Identify which cell holds the provided text, then report its (x, y) central coordinate. 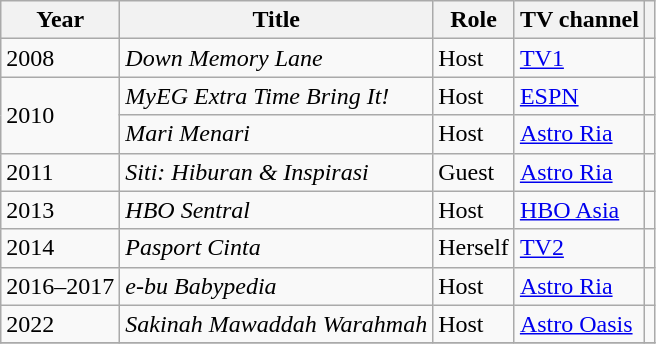
2008 (60, 58)
Sakinah Mawaddah Warahmah (276, 324)
Astro Oasis (579, 324)
2010 (60, 115)
Pasport Cinta (276, 248)
e-bu Babypedia (276, 286)
2013 (60, 210)
ESPN (579, 96)
Siti: Hiburan & Inspirasi (276, 172)
TV1 (579, 58)
2022 (60, 324)
TV2 (579, 248)
Down Memory Lane (276, 58)
Guest (474, 172)
HBO Sentral (276, 210)
HBO Asia (579, 210)
Role (474, 20)
Title (276, 20)
2016–2017 (60, 286)
Mari Menari (276, 134)
2011 (60, 172)
TV channel (579, 20)
Herself (474, 248)
2014 (60, 248)
Year (60, 20)
MyEG Extra Time Bring It! (276, 96)
